Identify which cell holds the provided text, then report its [x, y] central coordinate. 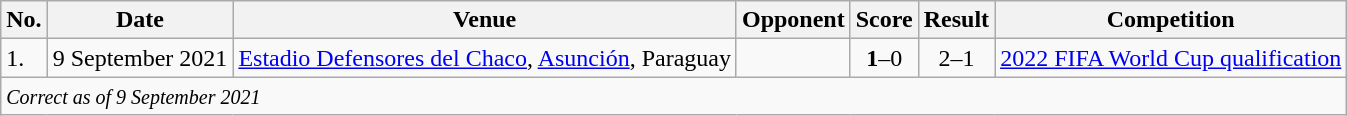
Competition [1171, 20]
Result [956, 20]
2–1 [956, 58]
1. [24, 58]
Venue [485, 20]
9 September 2021 [140, 58]
No. [24, 20]
Estadio Defensores del Chaco, Asunción, Paraguay [485, 58]
Date [140, 20]
1–0 [884, 58]
Opponent [793, 20]
2022 FIFA World Cup qualification [1171, 58]
Correct as of 9 September 2021 [674, 96]
Score [884, 20]
